Detect which cell encompasses the target text, then output its (x, y) center coordinate. 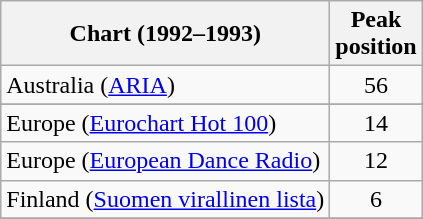
14 (376, 123)
Finland (Suomen virallinen lista) (166, 199)
56 (376, 85)
Chart (1992–1993) (166, 34)
Europe (European Dance Radio) (166, 161)
6 (376, 199)
Australia (ARIA) (166, 85)
12 (376, 161)
Peakposition (376, 34)
Europe (Eurochart Hot 100) (166, 123)
